Capture the cell that displays the provided text and extract its [x, y] central coordinate. 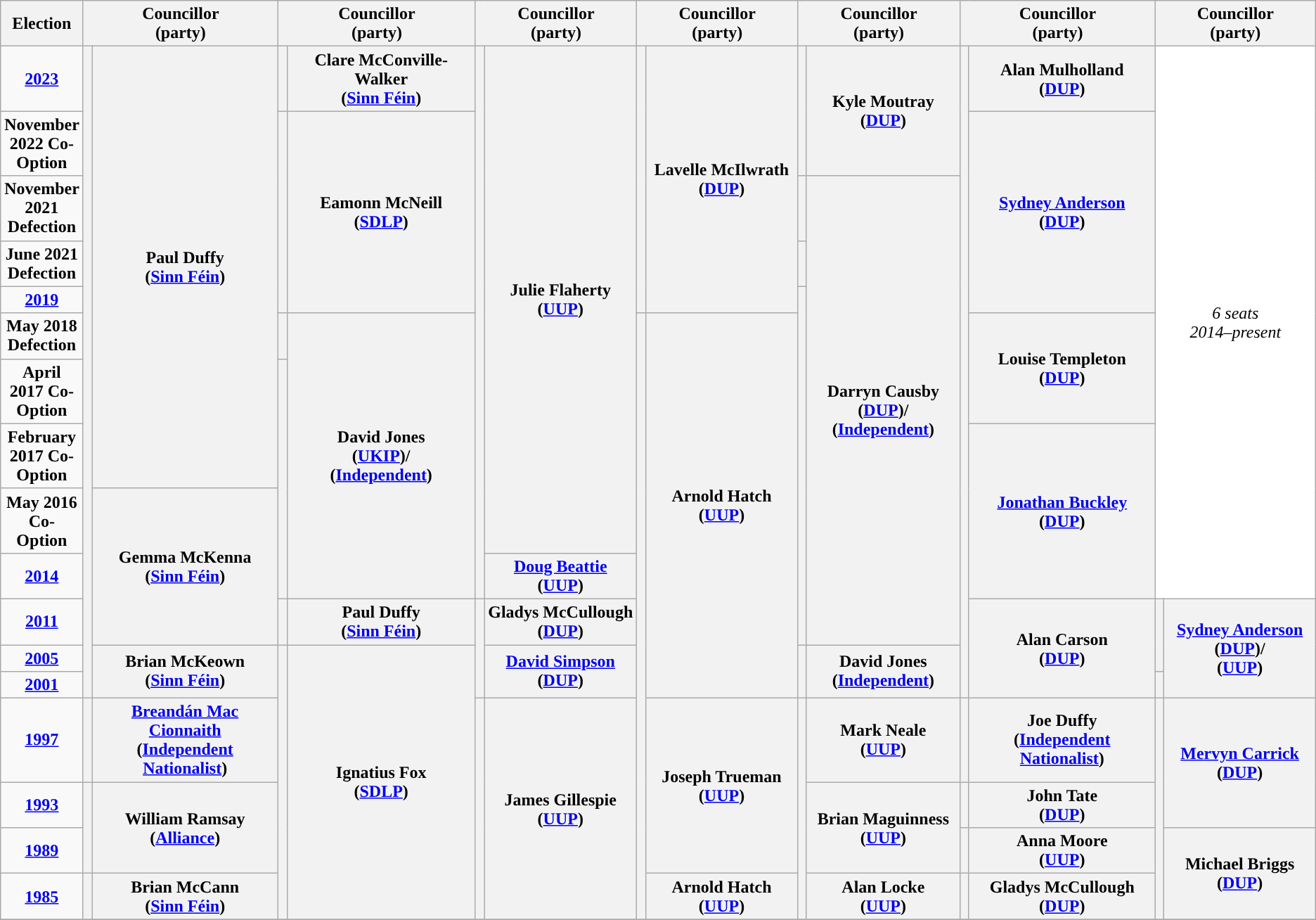
James Gillespie (UUP) [561, 809]
Breandán Mac Cionnaith (Independent Nationalist) [186, 740]
6 seats2014–present [1235, 323]
David Simpson (DUP) [561, 671]
Anna Moore (UUP) [1062, 851]
2001 [42, 685]
May 2016 Co-Option [42, 520]
Kyle Moutray (DUP) [883, 111]
Darryn Causby (DUP)/ (Independent) [883, 411]
1997 [42, 740]
Brian Maguinness (UUP) [883, 828]
April 2017 Co-Option [42, 391]
November 2021 Defection [42, 208]
Election [42, 24]
1989 [42, 851]
2023 [42, 79]
Eamonn McNeill (SDLP) [381, 212]
Michael Briggs (DUP) [1240, 874]
1993 [42, 805]
William Ramsay (Alliance) [186, 828]
Doug Beattie (UUP) [561, 575]
2005 [42, 658]
John Tate (DUP) [1062, 805]
Clare McConville-Walker (Sinn Féin) [381, 79]
Louise Templeton (DUP) [1062, 369]
2019 [42, 300]
Sydney Anderson (DUP) [1062, 212]
Joe Duffy (Independent Nationalist) [1062, 740]
June 2021 Defection [42, 263]
Jonathan Buckley (DUP) [1062, 511]
Alan Locke (UUP) [883, 896]
May 2018 Defection [42, 336]
Julie Flaherty (UUP) [561, 300]
2011 [42, 622]
1985 [42, 896]
Lavelle McIlwrath (DUP) [721, 180]
Mark Neale (UUP) [883, 740]
November 2022 Co-Option [42, 143]
David Jones (Independent) [883, 671]
Brian McCann (Sinn Féin) [186, 896]
Alan Mulholland (DUP) [1062, 79]
Mervyn Carrick (DUP) [1240, 763]
David Jones (UKIP)/ (Independent) [381, 456]
Alan Carson (DUP) [1062, 649]
Sydney Anderson (DUP)/ (UUP) [1240, 649]
Brian McKeown (Sinn Féin) [186, 671]
2014 [42, 575]
Gemma McKenna (Sinn Féin) [186, 566]
Ignatius Fox (SDLP) [381, 781]
February 2017 Co-Option [42, 456]
Joseph Trueman (UUP) [721, 786]
